Locate the cell with the specified text and output its [X, Y] center coordinate. 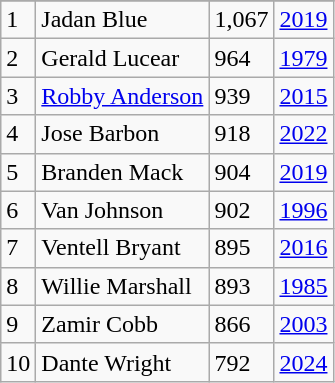
Branden Mack [122, 172]
5 [18, 172]
866 [242, 324]
2022 [304, 134]
792 [242, 362]
2015 [304, 96]
904 [242, 172]
7 [18, 248]
8 [18, 286]
Jadan Blue [122, 20]
Willie Marshall [122, 286]
893 [242, 286]
Zamir Cobb [122, 324]
4 [18, 134]
2016 [304, 248]
2 [18, 58]
3 [18, 96]
Dante Wright [122, 362]
Gerald Lucear [122, 58]
1985 [304, 286]
964 [242, 58]
Ventell Bryant [122, 248]
2024 [304, 362]
Robby Anderson [122, 96]
Jose Barbon [122, 134]
1996 [304, 210]
9 [18, 324]
1,067 [242, 20]
918 [242, 134]
1 [18, 20]
902 [242, 210]
939 [242, 96]
895 [242, 248]
Van Johnson [122, 210]
6 [18, 210]
1979 [304, 58]
10 [18, 362]
2003 [304, 324]
